Capture the cell that displays the provided text and extract its [X, Y] central coordinate. 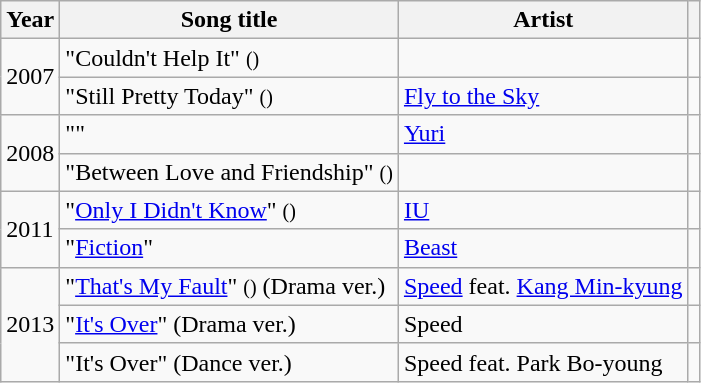
"It's Over" (Dance ver.) [230, 362]
"Only I Didn't Know" () [230, 210]
2007 [30, 77]
"" [230, 134]
Speed [543, 324]
"Still Pretty Today" () [230, 96]
"Couldn't Help It" () [230, 58]
"That's My Fault" () (Drama ver.) [230, 286]
"Fiction" [230, 248]
IU [543, 210]
Yuri [543, 134]
Song title [230, 20]
Fly to the Sky [543, 96]
Artist [543, 20]
"It's Over" (Drama ver.) [230, 324]
2013 [30, 324]
2011 [30, 229]
Speed feat. Kang Min-kyung [543, 286]
Beast [543, 248]
"Between Love and Friendship" () [230, 172]
2008 [30, 153]
Year [30, 20]
Speed feat. Park Bo-young [543, 362]
